Output the [x, y] coordinate of the center of the cell containing the given text.  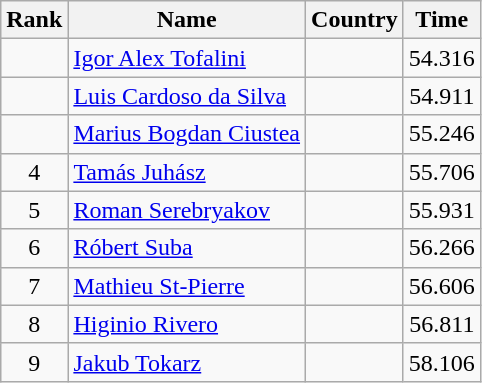
Igor Alex Tofalini [187, 58]
Luis Cardoso da Silva [187, 96]
56.606 [442, 286]
55.706 [442, 172]
Higinio Rivero [187, 324]
56.811 [442, 324]
56.266 [442, 248]
5 [34, 210]
Rank [34, 20]
55.931 [442, 210]
Mathieu St-Pierre [187, 286]
Marius Bogdan Ciustea [187, 134]
4 [34, 172]
Jakub Tokarz [187, 362]
7 [34, 286]
Tamás Juhász [187, 172]
8 [34, 324]
Time [442, 20]
54.911 [442, 96]
58.106 [442, 362]
Country [355, 20]
Roman Serebryakov [187, 210]
54.316 [442, 58]
Name [187, 20]
9 [34, 362]
6 [34, 248]
Róbert Suba [187, 248]
55.246 [442, 134]
